Determine the (x, y) coordinate at the center of the cell enclosing the given text.  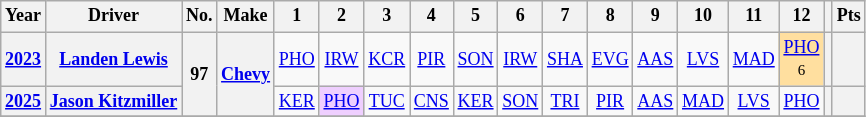
6 (520, 16)
KCR (387, 59)
11 (754, 16)
10 (704, 16)
5 (476, 16)
SHA (566, 59)
Pts (848, 16)
Driver (113, 16)
Make (246, 16)
Landen Lewis (113, 59)
4 (432, 16)
PHO6 (802, 59)
7 (566, 16)
TUC (387, 102)
97 (200, 74)
TRI (566, 102)
2 (342, 16)
9 (656, 16)
2023 (24, 59)
1 (296, 16)
12 (802, 16)
Jason Kitzmiller (113, 102)
No. (200, 16)
8 (610, 16)
2025 (24, 102)
Year (24, 16)
Chevy (246, 74)
3 (387, 16)
EVG (610, 59)
CNS (432, 102)
